Identify which cell holds the provided text, then report its (X, Y) central coordinate. 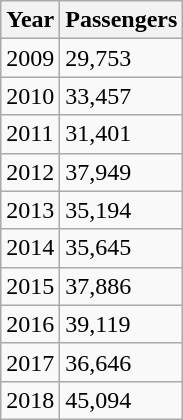
2014 (30, 248)
2015 (30, 286)
39,119 (122, 324)
2011 (30, 134)
29,753 (122, 58)
45,094 (122, 400)
Year (30, 20)
2012 (30, 172)
37,886 (122, 286)
36,646 (122, 362)
2009 (30, 58)
2018 (30, 400)
2016 (30, 324)
35,194 (122, 210)
35,645 (122, 248)
33,457 (122, 96)
2013 (30, 210)
2010 (30, 96)
37,949 (122, 172)
31,401 (122, 134)
Passengers (122, 20)
2017 (30, 362)
